Pinpoint the cell where the given text exists, returning its [X, Y] midpoint coordinate. 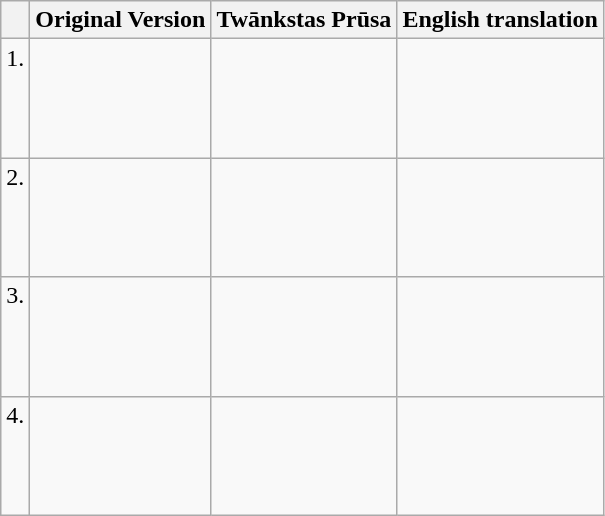
Original Version [120, 20]
1. [16, 98]
3. [16, 336]
Twānkstas Prūsa [304, 20]
2. [16, 218]
English translation [500, 20]
4. [16, 456]
